Pinpoint the cell where the given text exists, returning its (x, y) midpoint coordinate. 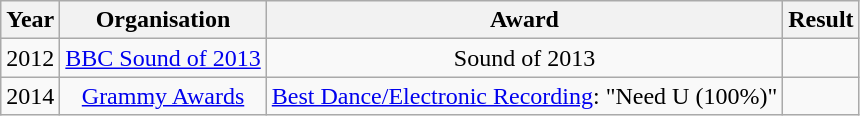
Year (30, 20)
Organisation (163, 20)
Sound of 2013 (524, 58)
Grammy Awards (163, 96)
Best Dance/Electronic Recording: "Need U (100%)" (524, 96)
BBC Sound of 2013 (163, 58)
2014 (30, 96)
Award (524, 20)
2012 (30, 58)
Result (821, 20)
